From the cell containing the given text, extract its center point as [x, y] coordinate. 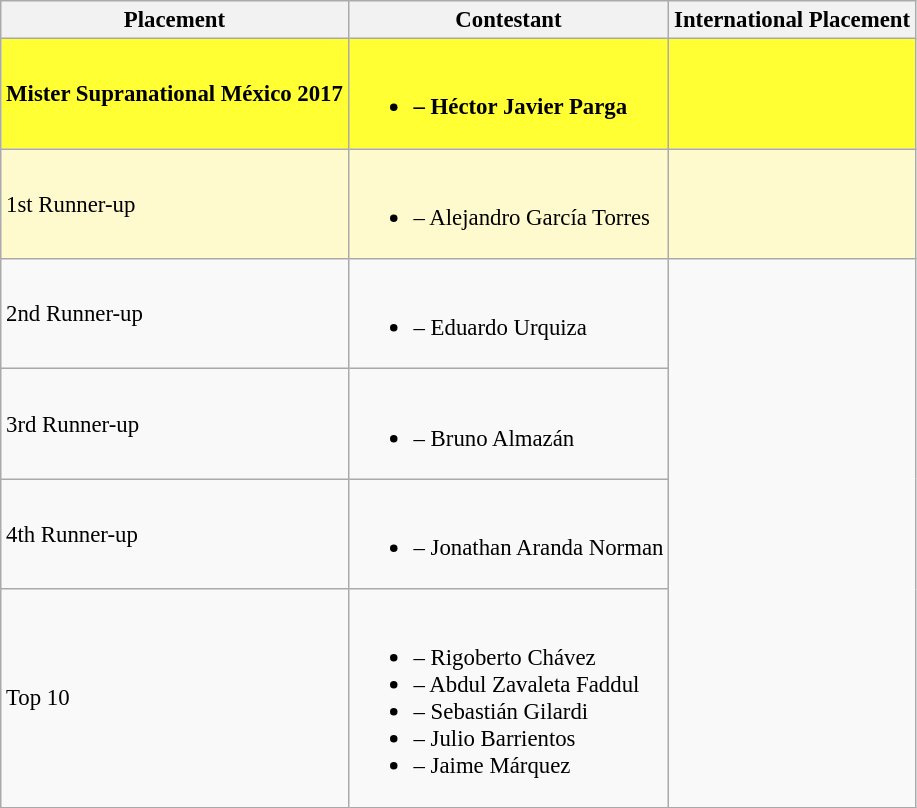
– Rigoberto Chávez – Abdul Zavaleta Faddul – Sebastián Gilardi – Julio Barrientos – Jaime Márquez [508, 698]
– Héctor Javier Parga [508, 94]
– Jonathan Aranda Norman [508, 534]
2nd Runner-up [174, 314]
Mister Supranational México 2017 [174, 94]
Placement [174, 20]
– Eduardo Urquiza [508, 314]
– Bruno Almazán [508, 424]
Contestant [508, 20]
International Placement [792, 20]
Top 10 [174, 698]
1st Runner-up [174, 204]
4th Runner-up [174, 534]
3rd Runner-up [174, 424]
– Alejandro García Torres [508, 204]
